Pinpoint the cell where the given text exists, returning its (X, Y) midpoint coordinate. 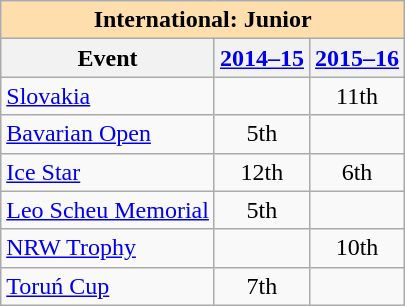
Slovakia (108, 96)
Ice Star (108, 172)
7th (262, 286)
International: Junior (203, 20)
6th (356, 172)
NRW Trophy (108, 248)
11th (356, 96)
2015–16 (356, 58)
10th (356, 248)
12th (262, 172)
Toruń Cup (108, 286)
Event (108, 58)
Leo Scheu Memorial (108, 210)
2014–15 (262, 58)
Bavarian Open (108, 134)
